For the text-containing cell, return its midpoint in [X, Y] coordinate format. 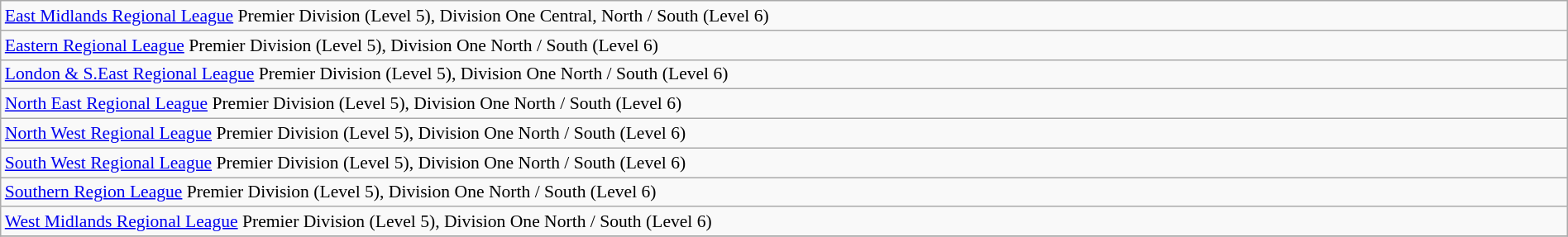
London & S.East Regional League Premier Division (Level 5), Division One North / South (Level 6) [784, 74]
South West Regional League Premier Division (Level 5), Division One North / South (Level 6) [784, 163]
West Midlands Regional League Premier Division (Level 5), Division One North / South (Level 6) [784, 222]
North West Regional League Premier Division (Level 5), Division One North / South (Level 6) [784, 134]
Southern Region League Premier Division (Level 5), Division One North / South (Level 6) [784, 192]
East Midlands Regional League Premier Division (Level 5), Division One Central, North / South (Level 6) [784, 16]
North East Regional League Premier Division (Level 5), Division One North / South (Level 6) [784, 104]
Eastern Regional League Premier Division (Level 5), Division One North / South (Level 6) [784, 45]
